Scan for the cell matching the given text and deliver its (X, Y) coordinate at center. 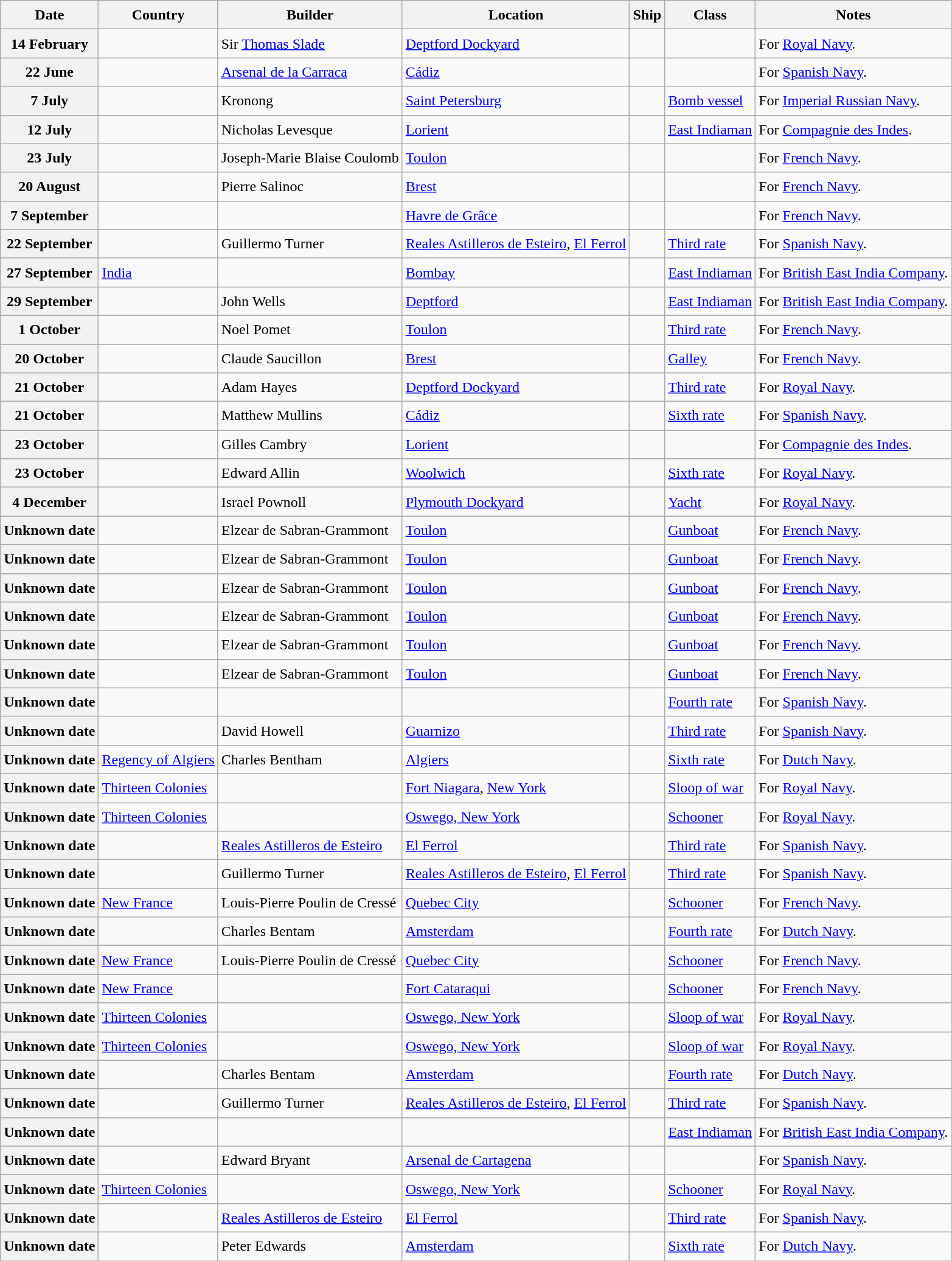
Sir Thomas Slade (310, 44)
Bomb vessel (711, 101)
Fort Cataraqui (516, 988)
Bombay (516, 273)
Matthew Mullins (310, 416)
Israel Pownoll (310, 501)
Fort Niagara, New York (516, 788)
Deptford (516, 301)
Nicholas Levesque (310, 129)
Plymouth Dockyard (516, 501)
Edward Allin (310, 473)
Algiers (516, 760)
Adam Hayes (310, 387)
Regency of Algiers (158, 760)
Date (50, 15)
27 September (50, 273)
Ship (647, 15)
David Howell (310, 730)
Location (516, 15)
Claude Saucillon (310, 359)
7 September (50, 215)
Arsenal de Cartagena (516, 1160)
Charles Bentham (310, 760)
Country (158, 15)
29 September (50, 301)
Woolwich (516, 473)
22 September (50, 243)
Yacht (711, 501)
Builder (310, 15)
Class (711, 15)
Guarnizo (516, 730)
John Wells (310, 301)
1 October (50, 330)
Peter Edwards (310, 1246)
12 July (50, 129)
4 December (50, 501)
20 August (50, 186)
Pierre Salinoc (310, 186)
Havre de Grâce (516, 215)
22 June (50, 72)
Kronong (310, 101)
23 July (50, 158)
Arsenal de la Carraca (310, 72)
Joseph-Marie Blaise Coulomb (310, 158)
Notes (853, 15)
7 July (50, 101)
20 October (50, 359)
Edward Bryant (310, 1160)
Noel Pomet (310, 330)
14 February (50, 44)
For Imperial Russian Navy. (853, 101)
Galley (711, 359)
Saint Petersburg (516, 101)
India (158, 273)
Gilles Cambry (310, 444)
